Identify which cell holds the provided text, then report its [X, Y] central coordinate. 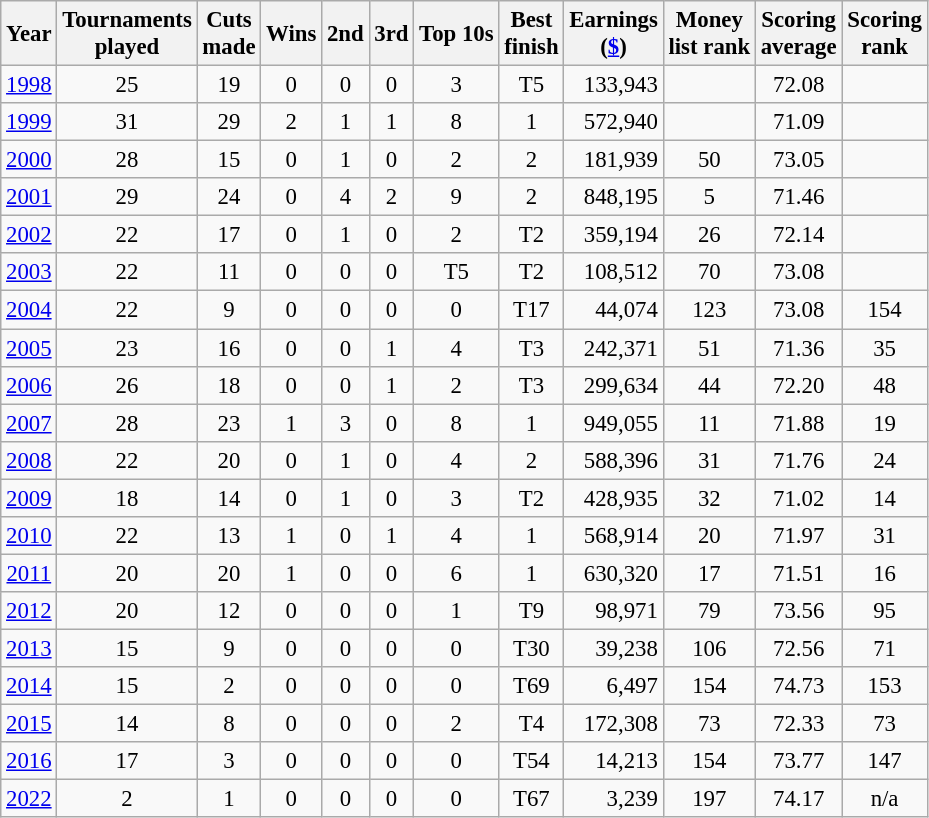
2nd [346, 34]
848,195 [614, 197]
44 [709, 385]
70 [709, 273]
71.97 [798, 536]
5 [709, 197]
71.02 [798, 498]
72.56 [798, 648]
2014 [29, 686]
6 [456, 573]
2001 [29, 197]
106 [709, 648]
73.56 [798, 611]
44,074 [614, 310]
73.05 [798, 160]
Scoring average [798, 34]
95 [884, 611]
572,940 [614, 122]
Wins [292, 34]
39,238 [614, 648]
13 [229, 536]
3rd [392, 34]
2009 [29, 498]
2015 [29, 724]
2011 [29, 573]
949,055 [614, 423]
2005 [29, 348]
588,396 [614, 460]
108,512 [614, 273]
98,971 [614, 611]
1998 [29, 85]
181,939 [614, 160]
2007 [29, 423]
71.09 [798, 122]
Year [29, 34]
71.76 [798, 460]
T17 [532, 310]
6,497 [614, 686]
2010 [29, 536]
2016 [29, 761]
299,634 [614, 385]
123 [709, 310]
72.14 [798, 235]
72.08 [798, 85]
n/a [884, 799]
72.33 [798, 724]
3,239 [614, 799]
2003 [29, 273]
T67 [532, 799]
14,213 [614, 761]
51 [709, 348]
2012 [29, 611]
Cuts made [229, 34]
2006 [29, 385]
74.73 [798, 686]
T9 [532, 611]
2008 [29, 460]
71.46 [798, 197]
72.20 [798, 385]
T30 [532, 648]
147 [884, 761]
T4 [532, 724]
71.88 [798, 423]
1999 [29, 122]
73.77 [798, 761]
Money list rank [709, 34]
12 [229, 611]
630,320 [614, 573]
79 [709, 611]
Scoring rank [884, 34]
Best finish [532, 34]
71.36 [798, 348]
2004 [29, 310]
74.17 [798, 799]
2002 [29, 235]
568,914 [614, 536]
153 [884, 686]
428,935 [614, 498]
71.51 [798, 573]
T54 [532, 761]
71 [884, 648]
32 [709, 498]
35 [884, 348]
172,308 [614, 724]
133,943 [614, 85]
50 [709, 160]
359,194 [614, 235]
2000 [29, 160]
25 [127, 85]
242,371 [614, 348]
Tournaments played [127, 34]
Top 10s [456, 34]
48 [884, 385]
197 [709, 799]
2022 [29, 799]
Earnings($) [614, 34]
T69 [532, 686]
2013 [29, 648]
